Find where the given text appears and provide that cell's center as [x, y] coordinate. 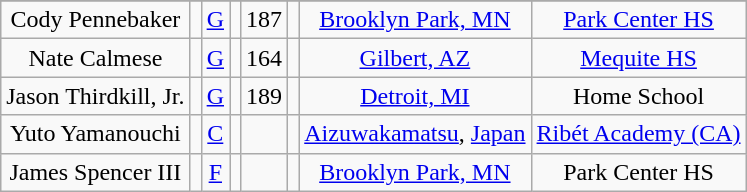
Nate Calmese [96, 58]
Home School [638, 96]
187 [264, 20]
Ribét Academy (CA) [638, 134]
189 [264, 96]
Aizuwakamatsu, Japan [415, 134]
Gilbert, AZ [415, 58]
C [215, 134]
James Spencer III [96, 172]
164 [264, 58]
Yuto Yamanouchi [96, 134]
Cody Pennebaker [96, 20]
F [215, 172]
Jason Thirdkill, Jr. [96, 96]
Detroit, MI [415, 96]
Mequite HS [638, 58]
